Output the [x, y] coordinate of the center of the cell containing the given text.  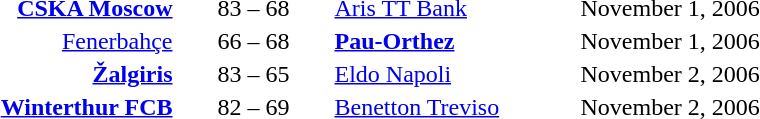
83 – 65 [254, 74]
Eldo Napoli [454, 74]
66 – 68 [254, 41]
Pau-Orthez [454, 41]
